Capture the cell that displays the provided text and extract its [x, y] central coordinate. 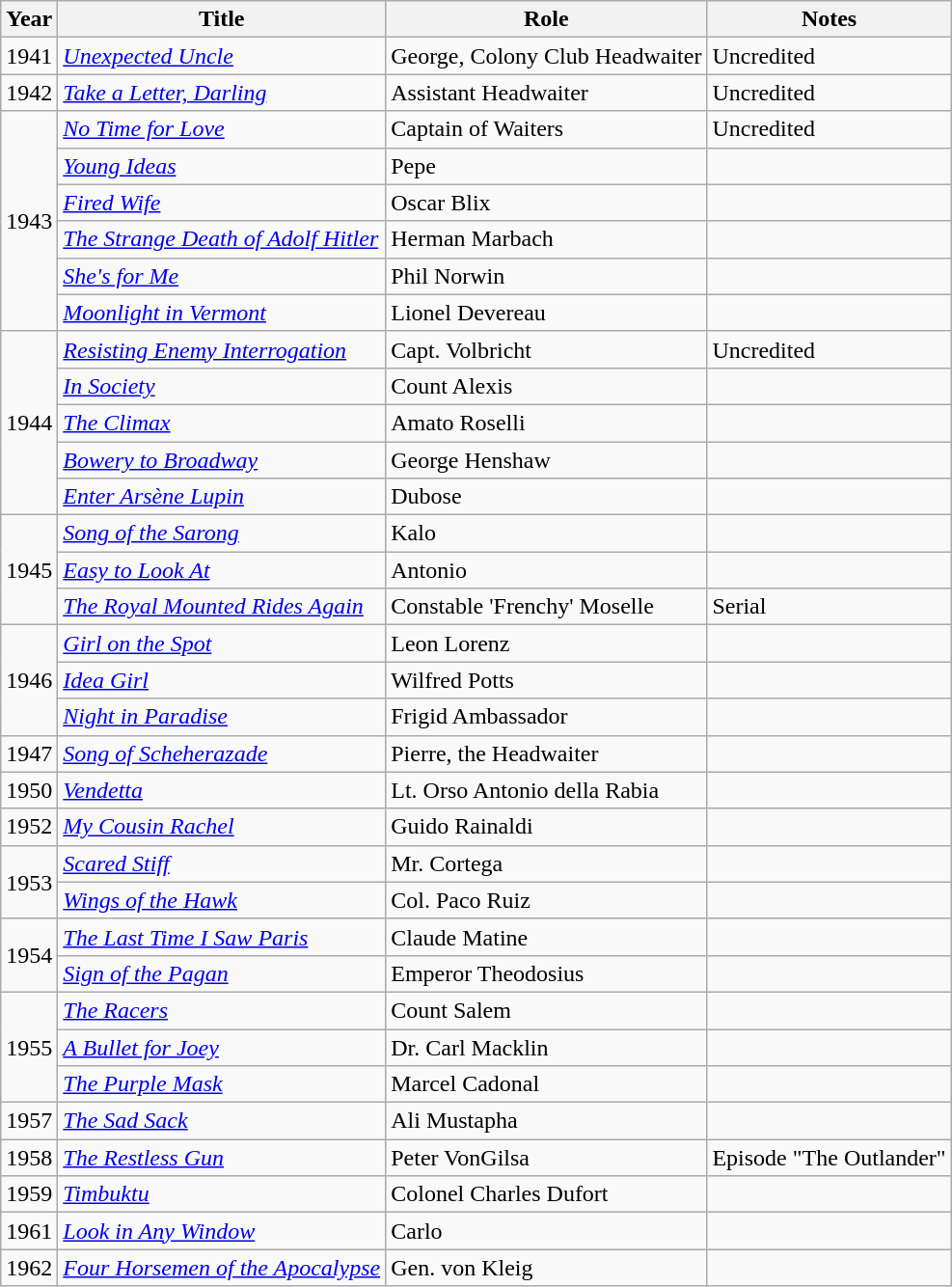
Leon Lorenz [546, 643]
Timbuktu [222, 1194]
Idea Girl [222, 680]
Easy to Look At [222, 570]
The Strange Death of Adolf Hitler [222, 239]
Claude Matine [546, 937]
Col. Paco Ruiz [546, 900]
Fired Wife [222, 203]
Vendetta [222, 790]
Notes [830, 19]
The Last Time I Saw Paris [222, 937]
She's for Me [222, 276]
Count Salem [546, 1010]
Role [546, 19]
1946 [29, 680]
Sign of the Pagan [222, 973]
Lionel Devereau [546, 313]
Wings of the Hawk [222, 900]
George Henshaw [546, 460]
1943 [29, 221]
In Society [222, 386]
Title [222, 19]
Marcel Cadonal [546, 1084]
Frigid Ambassador [546, 717]
Lt. Orso Antonio della Rabia [546, 790]
Wilfred Potts [546, 680]
1950 [29, 790]
The Restless Gun [222, 1158]
1962 [29, 1268]
Constable 'Frenchy' Moselle [546, 607]
Unexpected Uncle [222, 56]
The Racers [222, 1010]
Serial [830, 607]
Four Horsemen of the Apocalypse [222, 1268]
Year [29, 19]
Pepe [546, 166]
1952 [29, 827]
Episode "The Outlander" [830, 1158]
Pierre, the Headwaiter [546, 753]
1959 [29, 1194]
Antonio [546, 570]
The Climax [222, 423]
Night in Paradise [222, 717]
Emperor Theodosius [546, 973]
Oscar Blix [546, 203]
Look in Any Window [222, 1231]
1961 [29, 1231]
Take a Letter, Darling [222, 93]
1954 [29, 955]
Scared Stiff [222, 863]
Amato Roselli [546, 423]
1958 [29, 1158]
Peter VonGilsa [546, 1158]
Dubose [546, 497]
Colonel Charles Dufort [546, 1194]
Ali Mustapha [546, 1121]
Girl on the Spot [222, 643]
The Purple Mask [222, 1084]
Herman Marbach [546, 239]
1955 [29, 1047]
Captain of Waiters [546, 129]
The Royal Mounted Rides Again [222, 607]
Song of the Sarong [222, 534]
Mr. Cortega [546, 863]
A Bullet for Joey [222, 1047]
1957 [29, 1121]
1947 [29, 753]
Gen. von Kleig [546, 1268]
Phil Norwin [546, 276]
George, Colony Club Headwaiter [546, 56]
No Time for Love [222, 129]
Assistant Headwaiter [546, 93]
Capt. Volbricht [546, 349]
Enter Arsène Lupin [222, 497]
Kalo [546, 534]
Resisting Enemy Interrogation [222, 349]
My Cousin Rachel [222, 827]
1942 [29, 93]
1945 [29, 570]
Count Alexis [546, 386]
1953 [29, 882]
Young Ideas [222, 166]
1941 [29, 56]
Bowery to Broadway [222, 460]
Song of Scheherazade [222, 753]
1944 [29, 423]
Dr. Carl Macklin [546, 1047]
The Sad Sack [222, 1121]
Carlo [546, 1231]
Guido Rainaldi [546, 827]
Moonlight in Vermont [222, 313]
